Scan for the cell matching the given text and deliver its (x, y) coordinate at center. 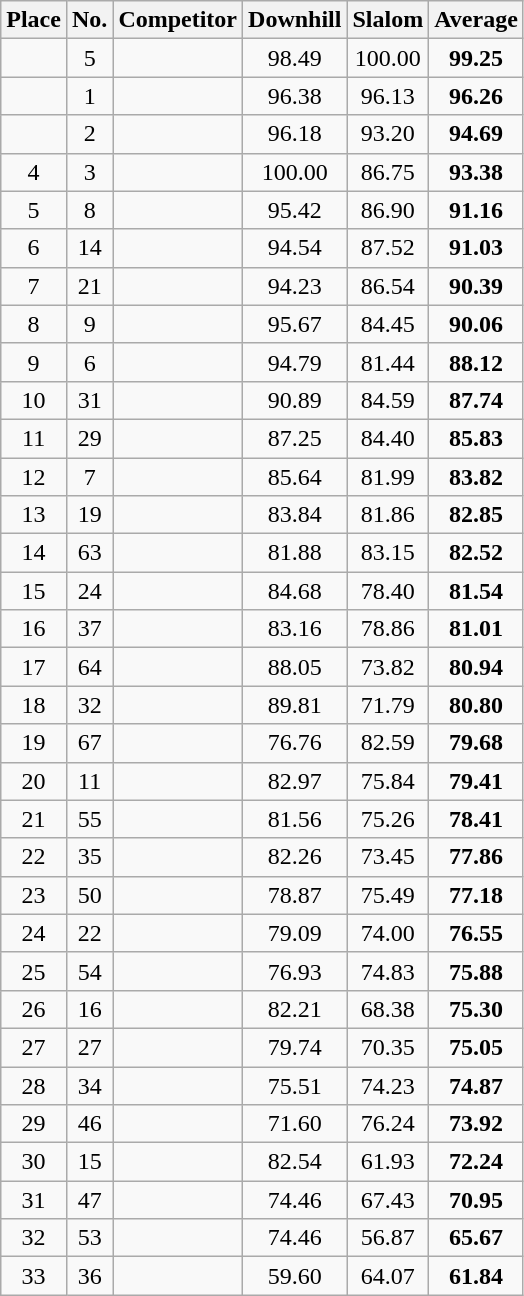
28 (34, 1085)
85.64 (295, 477)
12 (34, 477)
33 (34, 1276)
70.95 (476, 1200)
74.83 (388, 971)
86.75 (388, 172)
71.60 (295, 1124)
88.05 (295, 667)
77.18 (476, 895)
50 (89, 895)
94.23 (295, 286)
61.93 (388, 1162)
84.59 (388, 400)
36 (89, 1276)
71.79 (388, 705)
20 (34, 781)
82.54 (295, 1162)
79.68 (476, 743)
1 (89, 96)
34 (89, 1085)
30 (34, 1162)
75.05 (476, 1047)
94.79 (295, 362)
81.54 (476, 591)
87.25 (295, 438)
67.43 (388, 1200)
90.89 (295, 400)
95.67 (295, 324)
37 (89, 629)
70.35 (388, 1047)
83.82 (476, 477)
10 (34, 400)
91.03 (476, 248)
82.52 (476, 553)
56.87 (388, 1238)
81.44 (388, 362)
13 (34, 515)
75.49 (388, 895)
96.38 (295, 96)
81.56 (295, 819)
3 (89, 172)
78.86 (388, 629)
78.41 (476, 819)
73.82 (388, 667)
98.49 (295, 58)
54 (89, 971)
87.52 (388, 248)
87.74 (476, 400)
83.16 (295, 629)
23 (34, 895)
65.67 (476, 1238)
91.16 (476, 210)
76.55 (476, 933)
73.92 (476, 1124)
18 (34, 705)
82.26 (295, 857)
94.69 (476, 134)
76.24 (388, 1124)
83.15 (388, 553)
No. (89, 20)
72.24 (476, 1162)
86.90 (388, 210)
59.60 (295, 1276)
35 (89, 857)
4 (34, 172)
Downhill (295, 20)
96.26 (476, 96)
79.41 (476, 781)
83.84 (295, 515)
74.23 (388, 1085)
81.99 (388, 477)
76.76 (295, 743)
82.97 (295, 781)
Average (476, 20)
93.20 (388, 134)
96.18 (295, 134)
99.25 (476, 58)
Competitor (178, 20)
25 (34, 971)
90.06 (476, 324)
64 (89, 667)
84.68 (295, 591)
2 (89, 134)
90.39 (476, 286)
75.30 (476, 1009)
78.87 (295, 895)
79.09 (295, 933)
85.83 (476, 438)
95.42 (295, 210)
Place (34, 20)
82.59 (388, 743)
89.81 (295, 705)
75.26 (388, 819)
82.21 (295, 1009)
63 (89, 553)
73.45 (388, 857)
80.94 (476, 667)
81.86 (388, 515)
74.00 (388, 933)
80.80 (476, 705)
79.74 (295, 1047)
46 (89, 1124)
81.88 (295, 553)
75.88 (476, 971)
93.38 (476, 172)
82.85 (476, 515)
75.51 (295, 1085)
88.12 (476, 362)
67 (89, 743)
53 (89, 1238)
17 (34, 667)
84.40 (388, 438)
78.40 (388, 591)
96.13 (388, 96)
47 (89, 1200)
55 (89, 819)
61.84 (476, 1276)
74.87 (476, 1085)
84.45 (388, 324)
68.38 (388, 1009)
81.01 (476, 629)
64.07 (388, 1276)
Slalom (388, 20)
86.54 (388, 286)
77.86 (476, 857)
76.93 (295, 971)
75.84 (388, 781)
94.54 (295, 248)
26 (34, 1009)
